From the cell containing the given text, extract its center point as (X, Y) coordinate. 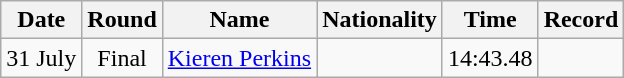
Date (42, 20)
Record (581, 20)
Kieren Perkins (239, 58)
Time (490, 20)
Final (122, 58)
31 July (42, 58)
14:43.48 (490, 58)
Round (122, 20)
Name (239, 20)
Nationality (380, 20)
